Provide the [X, Y] coordinate of the cell's center where the given text is located.  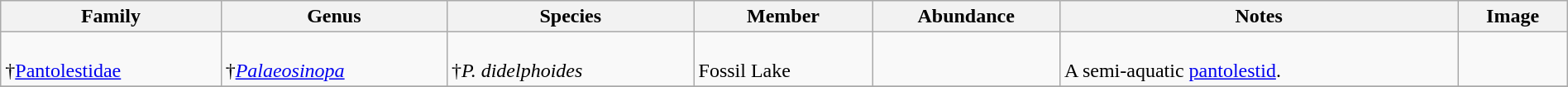
Genus [334, 17]
Abundance [966, 17]
Fossil Lake [783, 60]
†Pantolestidae [111, 60]
Species [571, 17]
Family [111, 17]
Notes [1259, 17]
†Palaeosinopa [334, 60]
Image [1513, 17]
A semi-aquatic pantolestid. [1259, 60]
†P. didelphoides [571, 60]
Member [783, 17]
